Provide the (x, y) coordinate of the cell's center where the given text is located.  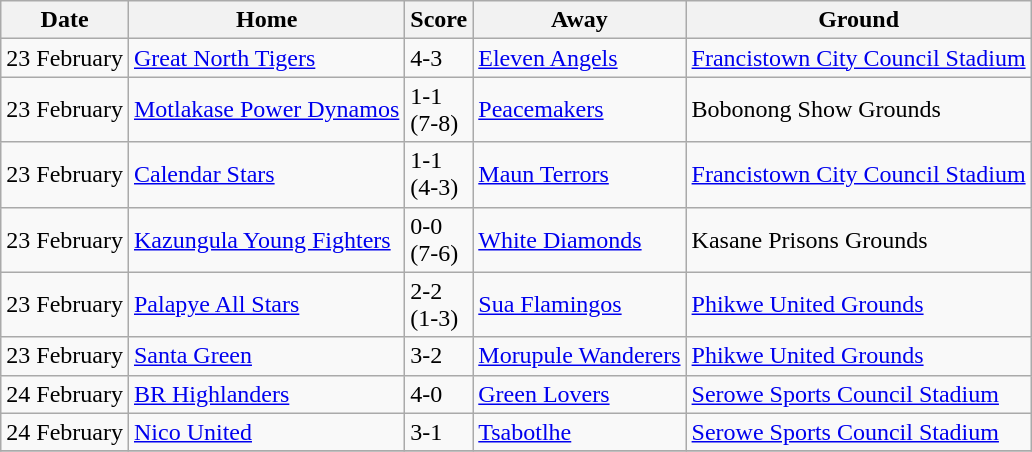
Score (439, 20)
1-1(7-8) (439, 110)
3-2 (439, 356)
Palapye All Stars (266, 304)
BR Highlanders (266, 394)
Kazungula Young Fighters (266, 240)
Great North Tigers (266, 58)
Morupule Wanderers (580, 356)
Maun Terrors (580, 174)
Kasane Prisons Grounds (858, 240)
Sua Flamingos (580, 304)
Peacemakers (580, 110)
1-1(4-3) (439, 174)
Ground (858, 20)
Date (65, 20)
Calendar Stars (266, 174)
Away (580, 20)
Motlakase Power Dynamos (266, 110)
4-0 (439, 394)
Nico United (266, 432)
White Diamonds (580, 240)
Santa Green (266, 356)
4-3 (439, 58)
Tsabotlhe (580, 432)
2-2(1-3) (439, 304)
0-0(7-6) (439, 240)
3-1 (439, 432)
Bobonong Show Grounds (858, 110)
Eleven Angels (580, 58)
Green Lovers (580, 394)
Home (266, 20)
